For the text-containing cell, return its midpoint in (x, y) coordinate format. 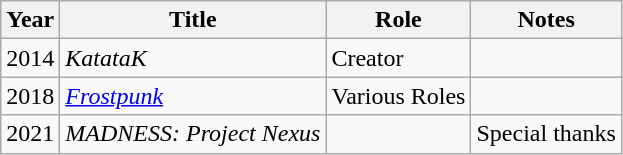
Title (193, 20)
2018 (30, 96)
Frostpunk (193, 96)
Notes (546, 20)
2021 (30, 134)
Creator (398, 58)
Year (30, 20)
Various Roles (398, 96)
MADNESS: Project Nexus (193, 134)
KatataK (193, 58)
Role (398, 20)
2014 (30, 58)
Special thanks (546, 134)
